From the cell containing the given text, extract its center point as [x, y] coordinate. 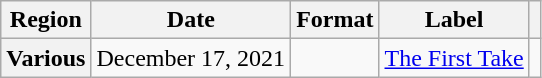
Various [46, 58]
Label [454, 20]
December 17, 2021 [191, 58]
Region [46, 20]
The First Take [454, 58]
Date [191, 20]
Format [335, 20]
